For the text-containing cell, return its midpoint in (X, Y) coordinate format. 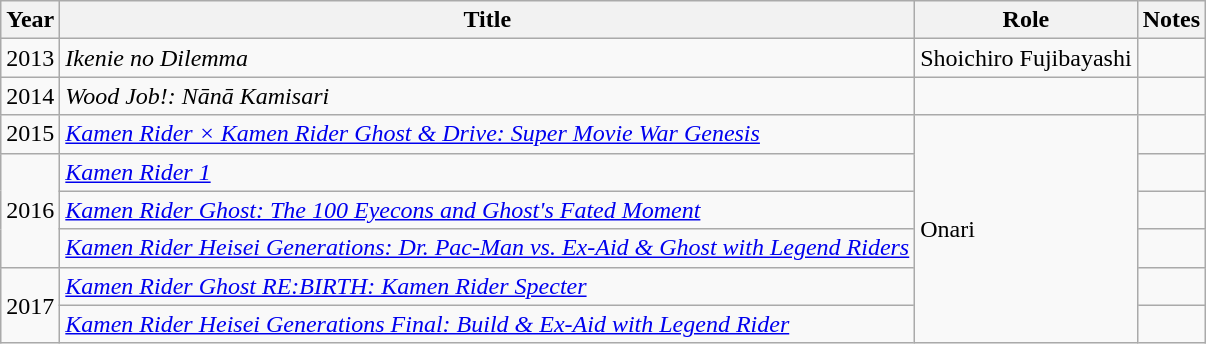
Kamen Rider Ghost: The 100 Eyecons and Ghost's Fated Moment (488, 210)
Kamen Rider 1 (488, 172)
Year (30, 20)
Kamen Rider Heisei Generations Final: Build & Ex-Aid with Legend Rider (488, 324)
Kamen Rider Ghost RE:BIRTH: Kamen Rider Specter (488, 286)
Shoichiro Fujibayashi (1026, 58)
2013 (30, 58)
Onari (1026, 229)
Role (1026, 20)
2015 (30, 134)
2017 (30, 305)
Kamen Rider Heisei Generations: Dr. Pac-Man vs. Ex-Aid & Ghost with Legend Riders (488, 248)
2014 (30, 96)
Notes (1171, 20)
Wood Job!: Nānā Kamisari (488, 96)
2016 (30, 210)
Kamen Rider × Kamen Rider Ghost & Drive: Super Movie War Genesis (488, 134)
Ikenie no Dilemma (488, 58)
Title (488, 20)
